For the text-containing cell, return its midpoint in (X, Y) coordinate format. 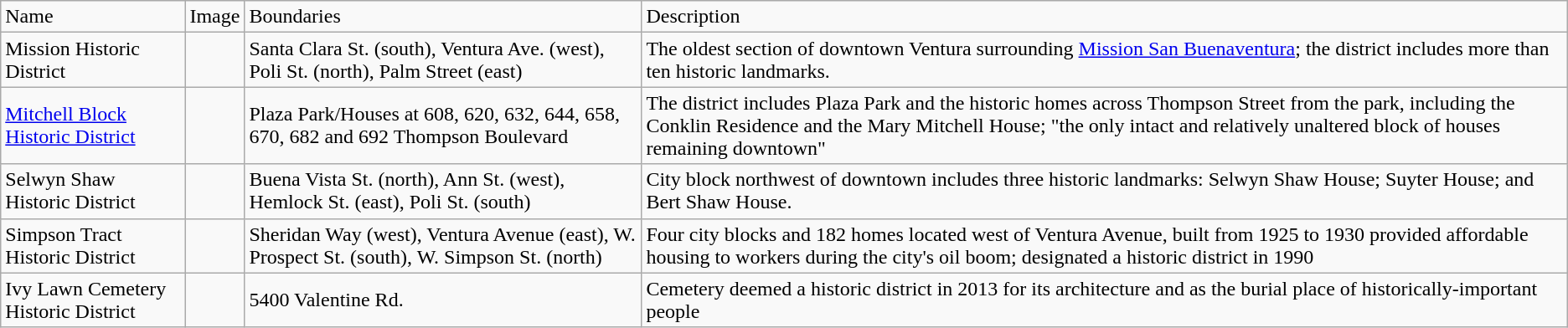
Boundaries (443, 17)
The oldest section of downtown Ventura surrounding Mission San Buenaventura; the district includes more than ten historic landmarks. (1104, 60)
Image (214, 17)
Description (1104, 17)
Name (93, 17)
Selwyn Shaw Historic District (93, 191)
City block northwest of downtown includes three historic landmarks: Selwyn Shaw House; Suyter House; and Bert Shaw House. (1104, 191)
Plaza Park/Houses at 608, 620, 632, 644, 658, 670, 682 and 692 Thompson Boulevard (443, 126)
Mission Historic District (93, 60)
Buena Vista St. (north), Ann St. (west), Hemlock St. (east), Poli St. (south) (443, 191)
Mitchell Block Historic District (93, 126)
Santa Clara St. (south), Ventura Ave. (west), Poli St. (north), Palm Street (east) (443, 60)
Sheridan Way (west), Ventura Avenue (east), W. Prospect St. (south), W. Simpson St. (north) (443, 246)
Simpson Tract Historic District (93, 246)
Ivy Lawn Cemetery Historic District (93, 300)
Cemetery deemed a historic district in 2013 for its architecture and as the burial place of historically-important people (1104, 300)
5400 Valentine Rd. (443, 300)
